Pinpoint the cell where the given text exists, returning its [x, y] midpoint coordinate. 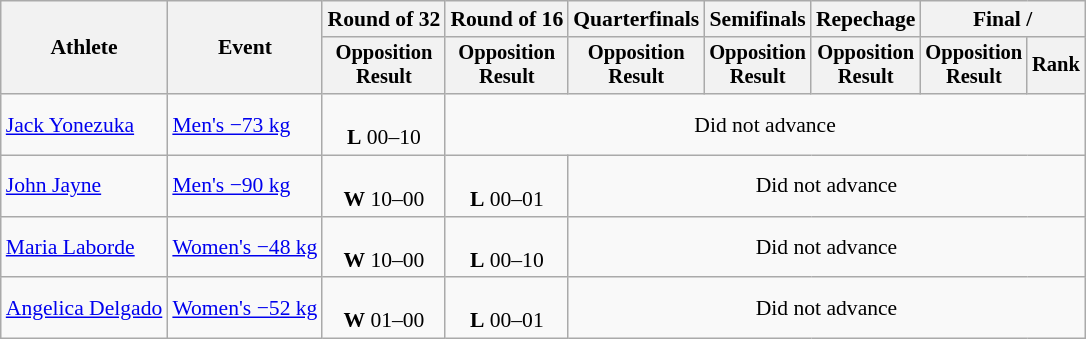
Maria Laborde [84, 248]
Athlete [84, 48]
W 01–00 [384, 308]
Rank [1056, 66]
Repechage [866, 19]
Round of 16 [506, 19]
John Jayne [84, 186]
Women's −48 kg [244, 248]
Men's −90 kg [244, 186]
Final / [1003, 19]
Quarterfinals [636, 19]
Semifinals [758, 19]
Event [244, 48]
Men's −73 kg [244, 124]
Women's −52 kg [244, 308]
Round of 32 [384, 19]
Angelica Delgado [84, 308]
Jack Yonezuka [84, 124]
